Search for the cell housing the specified text and yield its (x, y) center coordinate. 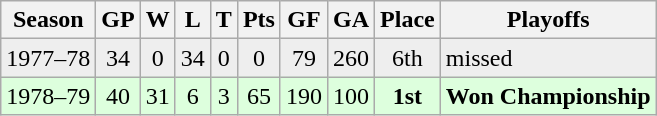
3 (224, 96)
31 (158, 96)
W (158, 20)
Won Championship (548, 96)
GF (304, 20)
Playoffs (548, 20)
65 (258, 96)
GA (352, 20)
1st (408, 96)
40 (118, 96)
1977–78 (48, 58)
Season (48, 20)
6 (192, 96)
6th (408, 58)
GP (118, 20)
190 (304, 96)
1978–79 (48, 96)
100 (352, 96)
missed (548, 58)
260 (352, 58)
T (224, 20)
79 (304, 58)
Pts (258, 20)
Place (408, 20)
L (192, 20)
